Determine the (x, y) coordinate at the center of the cell enclosing the given text.  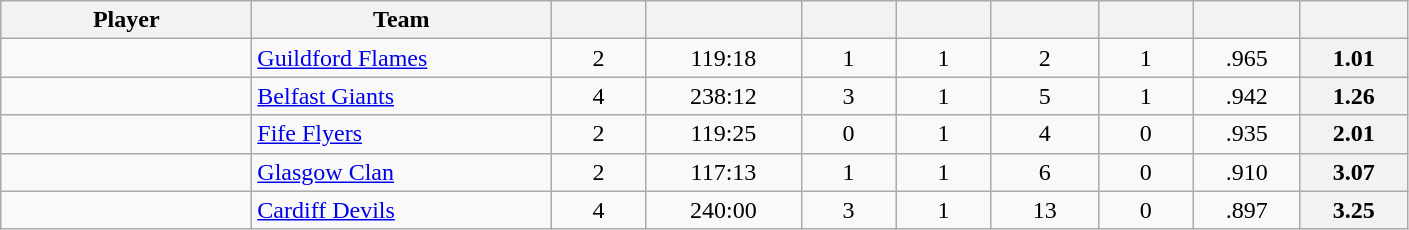
5 (1044, 96)
.965 (1246, 58)
.910 (1246, 172)
.897 (1246, 210)
238:12 (724, 96)
1.26 (1354, 96)
.942 (1246, 96)
117:13 (724, 172)
119:18 (724, 58)
13 (1044, 210)
Cardiff Devils (402, 210)
Fife Flyers (402, 134)
2.01 (1354, 134)
Team (402, 20)
6 (1044, 172)
.935 (1246, 134)
Glasgow Clan (402, 172)
1.01 (1354, 58)
Player (126, 20)
3.25 (1354, 210)
3.07 (1354, 172)
Guildford Flames (402, 58)
240:00 (724, 210)
Belfast Giants (402, 96)
119:25 (724, 134)
